Find where the given text appears and provide that cell's center as [x, y] coordinate. 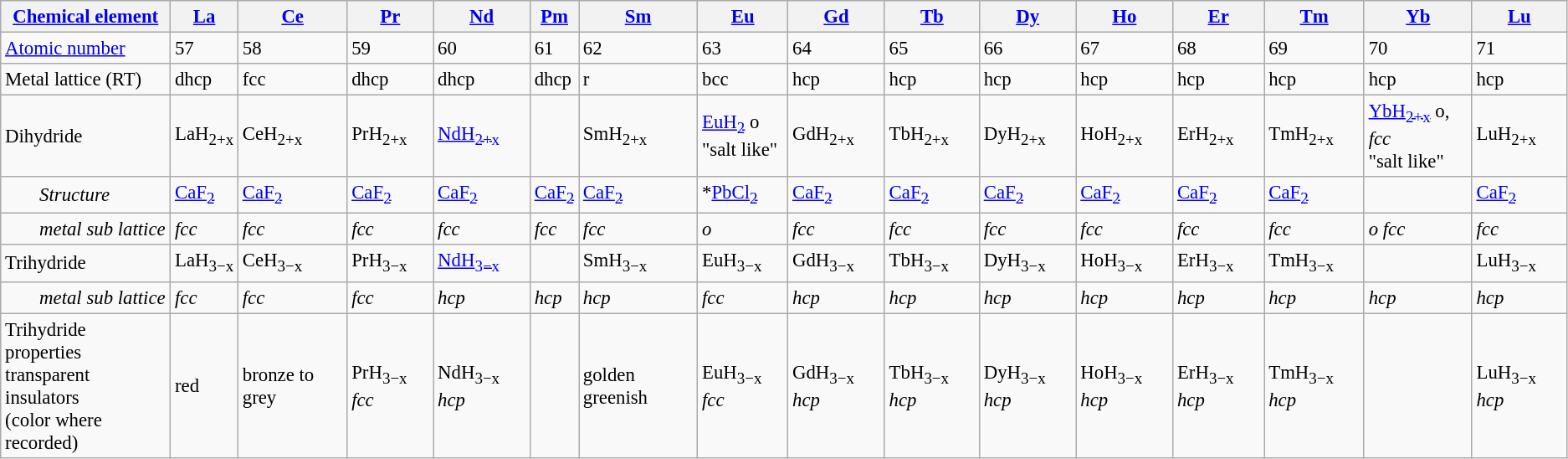
NdH3−x hcp [482, 385]
68 [1218, 49]
57 [204, 49]
Nd [482, 17]
EuH3−x fcc [743, 385]
*PbCl2 [743, 195]
Ce [292, 17]
HoH2+x [1125, 137]
Trihydride properties transparent insulators (color where recorded) [85, 385]
Eu [743, 17]
PrH3−x fcc [390, 385]
Trihydride [85, 264]
YbH2+x o, fcc "salt like" [1417, 137]
Chemical element [85, 17]
69 [1314, 49]
LaH3−x [204, 264]
HoH3−x [1125, 264]
golden greenish [638, 385]
TbH3−x hcp [932, 385]
TbH3−x [932, 264]
Atomic number [85, 49]
Tb [932, 17]
Sm [638, 17]
Ho [1125, 17]
r [638, 80]
ErH3−x [1218, 264]
TmH3−x [1314, 264]
Dihydride [85, 137]
CeH2+x [292, 137]
Pm [554, 17]
Er [1218, 17]
Structure [85, 195]
PrH2+x [390, 137]
60 [482, 49]
GdH3−x hcp [837, 385]
58 [292, 49]
ErH2+x [1218, 137]
PrH3−x [390, 264]
61 [554, 49]
DyH2+x [1027, 137]
71 [1519, 49]
CeH3−x [292, 264]
o fcc [1417, 229]
TbH2+x [932, 137]
70 [1417, 49]
Dy [1027, 17]
64 [837, 49]
TmH2+x [1314, 137]
Gd [837, 17]
66 [1027, 49]
63 [743, 49]
62 [638, 49]
DyH3−x hcp [1027, 385]
EuH2 o "salt like" [743, 137]
LuH3−x [1519, 264]
65 [932, 49]
59 [390, 49]
Pr [390, 17]
red [204, 385]
NdH2+x [482, 137]
EuH3−x [743, 264]
SmH3−x [638, 264]
ErH3−x hcp [1218, 385]
GdH2+x [837, 137]
LuH3−x hcp [1519, 385]
GdH3−x [837, 264]
SmH2+x [638, 137]
HoH3−x hcp [1125, 385]
TmH3−x hcp [1314, 385]
LaH2+x [204, 137]
o [743, 229]
LuH2+x [1519, 137]
Yb [1417, 17]
DyH3−x [1027, 264]
NdH3−x [482, 264]
La [204, 17]
67 [1125, 49]
Metal lattice (RT) [85, 80]
bcc [743, 80]
Tm [1314, 17]
bronze to grey [292, 385]
Lu [1519, 17]
